Find where the given text appears and provide that cell's center as [x, y] coordinate. 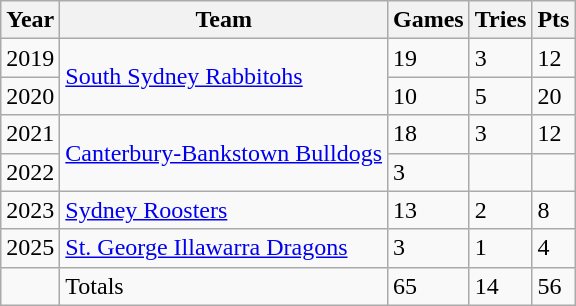
20 [554, 96]
5 [500, 96]
1 [500, 248]
4 [554, 248]
2 [500, 210]
Year [30, 20]
2019 [30, 58]
10 [429, 96]
Games [429, 20]
2022 [30, 172]
19 [429, 58]
65 [429, 286]
14 [500, 286]
2021 [30, 134]
St. George Illawarra Dragons [224, 248]
18 [429, 134]
2020 [30, 96]
Sydney Roosters [224, 210]
Canterbury-Bankstown Bulldogs [224, 153]
South Sydney Rabbitohs [224, 77]
2025 [30, 248]
13 [429, 210]
2023 [30, 210]
8 [554, 210]
Pts [554, 20]
Team [224, 20]
56 [554, 286]
Tries [500, 20]
Totals [224, 286]
